Scan for the cell matching the given text and deliver its [X, Y] coordinate at center. 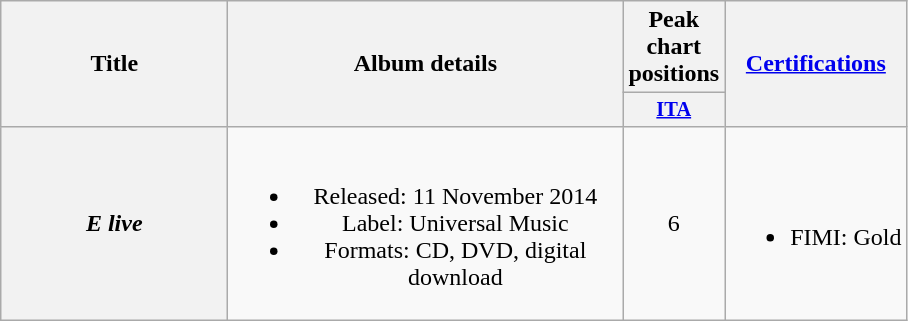
E live [114, 223]
Released: 11 November 2014Label: Universal MusicFormats: CD, DVD, digital download [426, 223]
Title [114, 64]
6 [674, 223]
ITA [674, 110]
Certifications [816, 64]
FIMI: Gold [816, 223]
Peak chart positions [674, 47]
Album details [426, 64]
